Determine the [X, Y] coordinate at the center of the cell enclosing the given text.  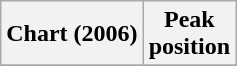
Chart (2006) [72, 34]
Peakposition [189, 34]
